Find where the given text appears and provide that cell's center as [X, Y] coordinate. 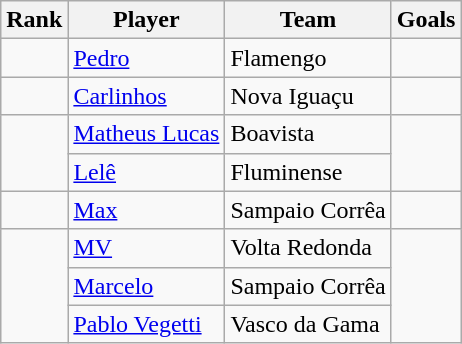
Marcelo [146, 286]
Boavista [308, 134]
Fluminense [308, 172]
Max [146, 210]
Carlinhos [146, 96]
Player [146, 20]
Pablo Vegetti [146, 324]
Vasco da Gama [308, 324]
Nova Iguaçu [308, 96]
Flamengo [308, 58]
Team [308, 20]
Lelê [146, 172]
Rank [34, 20]
MV [146, 248]
Goals [426, 20]
Pedro [146, 58]
Volta Redonda [308, 248]
Matheus Lucas [146, 134]
